Search for the cell housing the specified text and yield its (x, y) center coordinate. 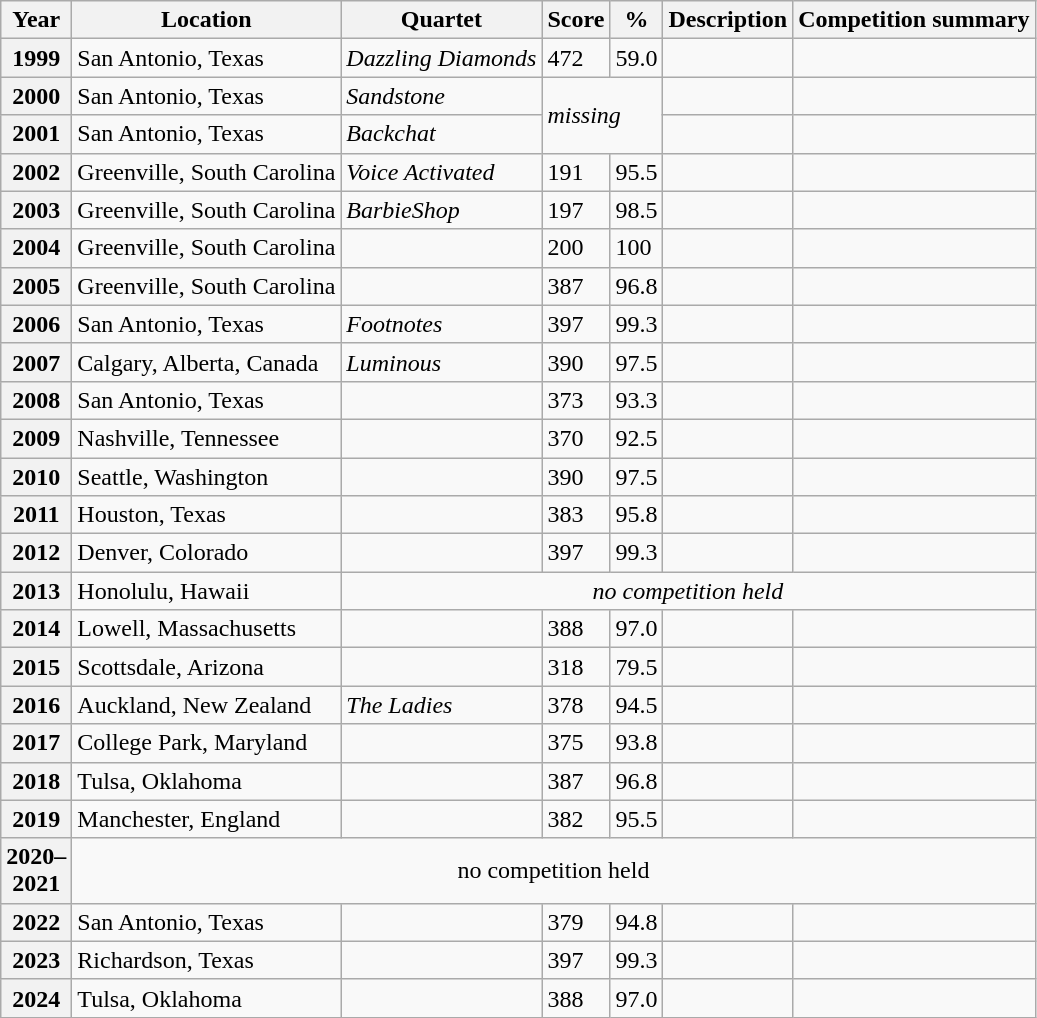
2018 (36, 781)
93.8 (636, 743)
2013 (36, 591)
1999 (36, 58)
2014 (36, 629)
Backchat (442, 134)
92.5 (636, 438)
2022 (36, 922)
2020–2021 (36, 870)
2004 (36, 248)
missing (602, 115)
378 (576, 705)
98.5 (636, 210)
Houston, Texas (206, 515)
94.8 (636, 922)
BarbieShop (442, 210)
2000 (36, 96)
383 (576, 515)
95.8 (636, 515)
93.3 (636, 400)
Dazzling Diamonds (442, 58)
Auckland, New Zealand (206, 705)
59.0 (636, 58)
2015 (36, 667)
2005 (36, 286)
Calgary, Alberta, Canada (206, 362)
200 (576, 248)
318 (576, 667)
370 (576, 438)
Nashville, Tennessee (206, 438)
Quartet (442, 20)
2003 (36, 210)
Voice Activated (442, 172)
Scottsdale, Arizona (206, 667)
The Ladies (442, 705)
79.5 (636, 667)
% (636, 20)
Denver, Colorado (206, 553)
Location (206, 20)
375 (576, 743)
Luminous (442, 362)
2012 (36, 553)
Year (36, 20)
Honolulu, Hawaii (206, 591)
Seattle, Washington (206, 477)
2017 (36, 743)
2011 (36, 515)
Score (576, 20)
Manchester, England (206, 819)
2016 (36, 705)
373 (576, 400)
Richardson, Texas (206, 960)
2006 (36, 324)
379 (576, 922)
2010 (36, 477)
2024 (36, 998)
2007 (36, 362)
382 (576, 819)
2019 (36, 819)
94.5 (636, 705)
Sandstone (442, 96)
Footnotes (442, 324)
Competition summary (914, 20)
2008 (36, 400)
472 (576, 58)
Description (728, 20)
2002 (36, 172)
2009 (36, 438)
2023 (36, 960)
100 (636, 248)
2001 (36, 134)
College Park, Maryland (206, 743)
197 (576, 210)
191 (576, 172)
Lowell, Massachusetts (206, 629)
